Return the [x, y] coordinate for the center point of the cell that contains the specified text.  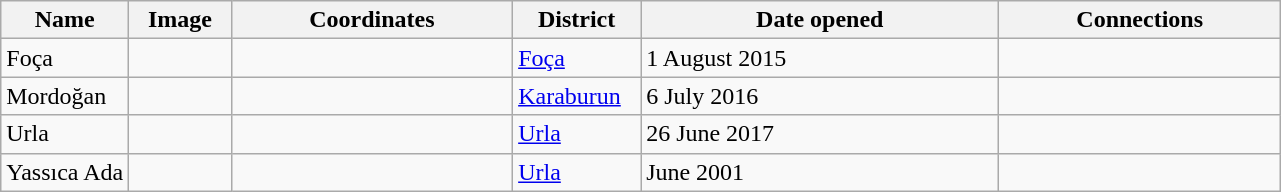
1 August 2015 [820, 58]
Karaburun [577, 96]
District [577, 20]
June 2001 [820, 172]
6 July 2016 [820, 96]
Yassıca Ada [65, 172]
Coordinates [372, 20]
26 June 2017 [820, 134]
Name [65, 20]
Connections [1140, 20]
Mordoğan [65, 96]
Date opened [820, 20]
Image [180, 20]
